Find where the given text appears and provide that cell's center as [x, y] coordinate. 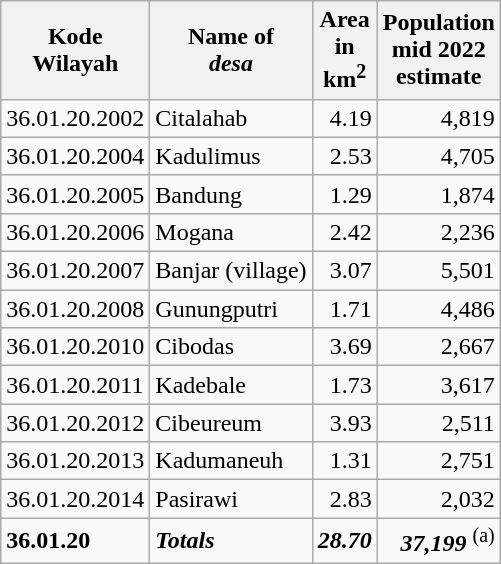
36.01.20.2002 [76, 118]
2.42 [344, 232]
2.83 [344, 499]
2,032 [438, 499]
36.01.20.2008 [76, 309]
Cibeureum [231, 423]
Mogana [231, 232]
1.29 [344, 194]
Populationmid 2022estimate [438, 50]
36.01.20.2007 [76, 271]
2,667 [438, 347]
3.07 [344, 271]
Gunungputri [231, 309]
3.69 [344, 347]
Cibodas [231, 347]
36.01.20.2011 [76, 385]
36.01.20.2006 [76, 232]
3.93 [344, 423]
1,874 [438, 194]
2,236 [438, 232]
Kadumaneuh [231, 461]
Kode Wilayah [76, 50]
3,617 [438, 385]
4,705 [438, 156]
Totals [231, 540]
4,486 [438, 309]
2,751 [438, 461]
Bandung [231, 194]
1.71 [344, 309]
2.53 [344, 156]
Banjar (village) [231, 271]
Pasirawi [231, 499]
36.01.20 [76, 540]
1.31 [344, 461]
36.01.20.2014 [76, 499]
36.01.20.2013 [76, 461]
Name of desa [231, 50]
Area in km2 [344, 50]
Kadulimus [231, 156]
Citalahab [231, 118]
5,501 [438, 271]
28.70 [344, 540]
36.01.20.2005 [76, 194]
36.01.20.2004 [76, 156]
36.01.20.2012 [76, 423]
Kadebale [231, 385]
4,819 [438, 118]
37,199 (a) [438, 540]
4.19 [344, 118]
36.01.20.2010 [76, 347]
2,511 [438, 423]
1.73 [344, 385]
